Return the (x, y) coordinate for the center point of the cell that contains the specified text.  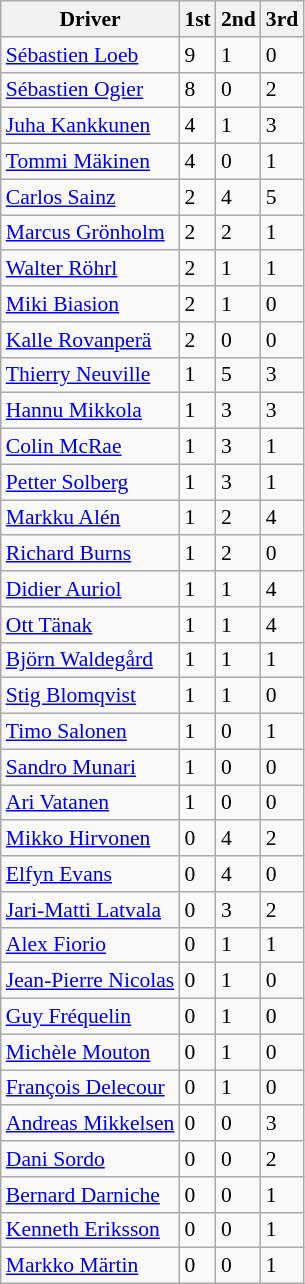
Thierry Neuville (90, 375)
Dani Sordo (90, 1159)
Andreas Mikkelsen (90, 1124)
Bernard Darniche (90, 1195)
Carlos Sainz (90, 197)
3rd (282, 19)
Elfyn Evans (90, 874)
Marcus Grönholm (90, 233)
Kalle Rovanperä (90, 340)
Petter Solberg (90, 482)
8 (198, 90)
2nd (238, 19)
Björn Waldegård (90, 660)
Sébastien Ogier (90, 90)
Didier Auriol (90, 589)
Walter Röhrl (90, 269)
Driver (90, 19)
9 (198, 55)
Juha Kankkunen (90, 126)
Michèle Mouton (90, 1052)
Hannu Mikkola (90, 411)
1st (198, 19)
Sébastien Loeb (90, 55)
Miki Biasion (90, 304)
Sandro Munari (90, 767)
Ott Tänak (90, 625)
Ari Vatanen (90, 803)
Tommi Mäkinen (90, 162)
Guy Fréquelin (90, 1017)
Kenneth Eriksson (90, 1230)
Timo Salonen (90, 732)
Jean-Pierre Nicolas (90, 981)
Colin McRae (90, 447)
Alex Fiorio (90, 945)
Stig Blomqvist (90, 696)
Markko Märtin (90, 1266)
Markku Alén (90, 518)
Richard Burns (90, 554)
Mikko Hirvonen (90, 839)
Jari-Matti Latvala (90, 910)
François Delecour (90, 1088)
